Return [x, y] of the center of cell containing provided text 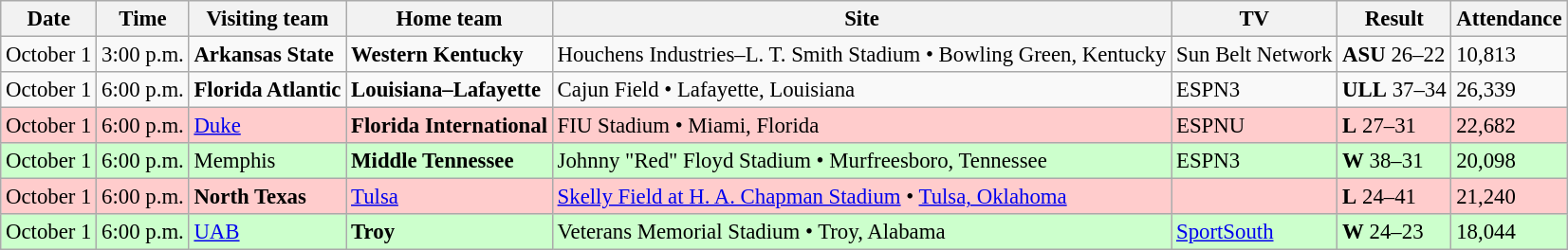
18,044 [1509, 232]
Visiting team [267, 19]
Troy [450, 232]
Arkansas State [267, 55]
L 24–41 [1394, 197]
Florida International [450, 126]
20,098 [1509, 161]
Johnny "Red" Floyd Stadium • Murfreesboro, Tennessee [861, 161]
21,240 [1509, 197]
Western Kentucky [450, 55]
Houchens Industries–L. T. Smith Stadium • Bowling Green, Kentucky [861, 55]
Middle Tennessee [450, 161]
10,813 [1509, 55]
Home team [450, 19]
W 38–31 [1394, 161]
Duke [267, 126]
Site [861, 19]
Cajun Field • Lafayette, Louisiana [861, 90]
ESPNU [1254, 126]
Louisiana–Lafayette [450, 90]
SportSouth [1254, 232]
North Texas [267, 197]
ULL 37–34 [1394, 90]
Tulsa [450, 197]
W 24–23 [1394, 232]
Result [1394, 19]
Date [49, 19]
3:00 p.m. [142, 55]
Veterans Memorial Stadium • Troy, Alabama [861, 232]
UAB [267, 232]
ASU 26–22 [1394, 55]
22,682 [1509, 126]
26,339 [1509, 90]
Memphis [267, 161]
FIU Stadium • Miami, Florida [861, 126]
Sun Belt Network [1254, 55]
Skelly Field at H. A. Chapman Stadium • Tulsa, Oklahoma [861, 197]
TV [1254, 19]
Florida Atlantic [267, 90]
Time [142, 19]
L 27–31 [1394, 126]
Attendance [1509, 19]
